Capture the cell that displays the provided text and extract its (X, Y) central coordinate. 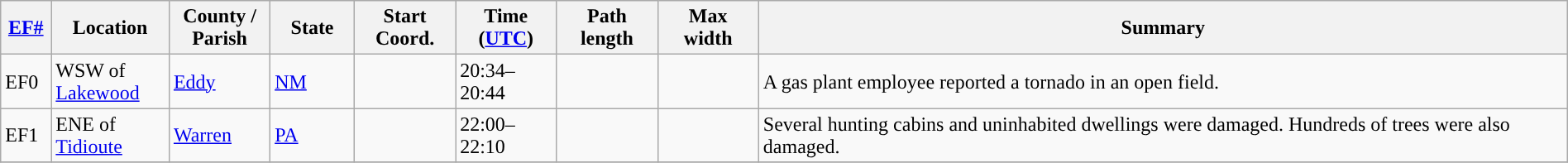
PA (313, 136)
Eddy (219, 81)
EF0 (26, 81)
Summary (1163, 28)
Several hunting cabins and uninhabited dwellings were damaged. Hundreds of trees were also damaged. (1163, 136)
22:00–22:10 (506, 136)
WSW of Lakewood (111, 81)
State (313, 28)
Path length (607, 28)
Max width (708, 28)
Warren (219, 136)
EF1 (26, 136)
ENE of Tidioute (111, 136)
County / Parish (219, 28)
Location (111, 28)
A gas plant employee reported a tornado in an open field. (1163, 81)
20:34–20:44 (506, 81)
Start Coord. (404, 28)
NM (313, 81)
EF# (26, 28)
Time (UTC) (506, 28)
